Capture the cell that displays the provided text and extract its [x, y] central coordinate. 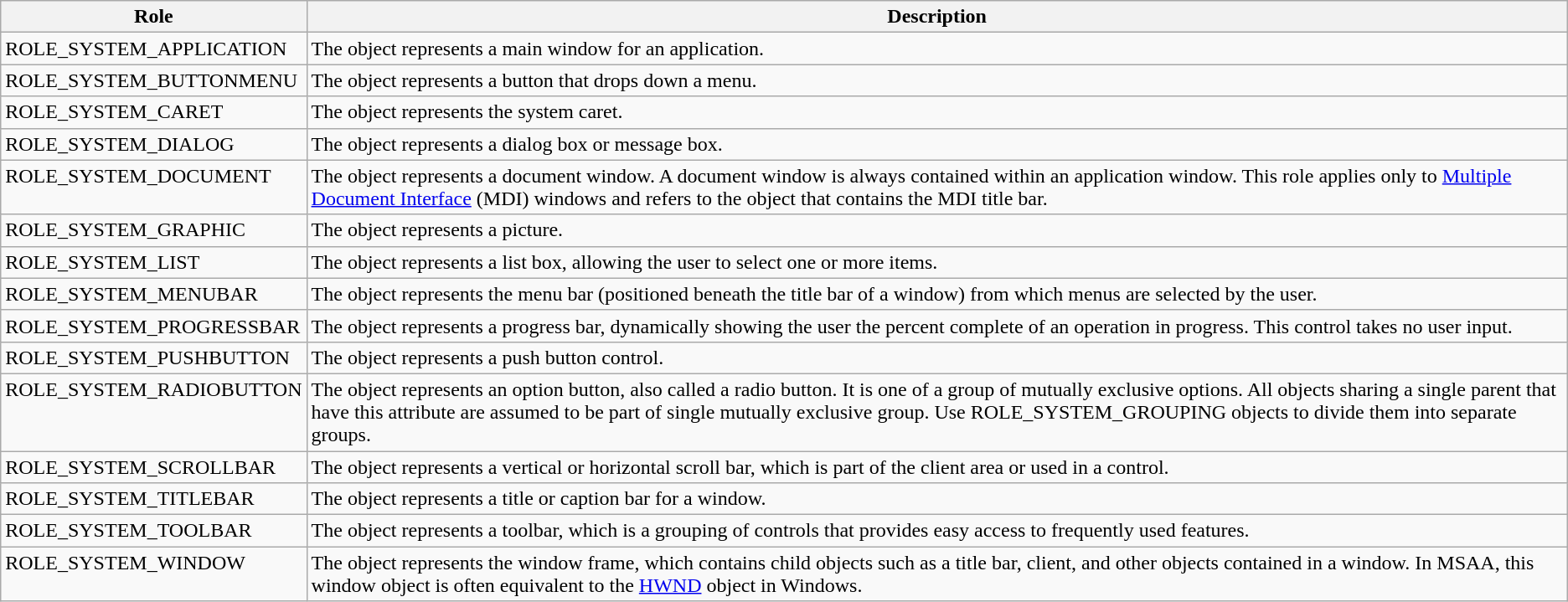
The object represents a title or caption bar for a window. [936, 499]
The object represents a dialog box or message box. [936, 144]
The object represents a vertical or horizontal scroll bar, which is part of the client area or used in a control. [936, 466]
ROLE_SYSTEM_MENUBAR [154, 294]
ROLE_SYSTEM_SCROLLBAR [154, 466]
The object represents a picture. [936, 230]
The object represents a button that drops down a menu. [936, 80]
The object represents a list box, allowing the user to select one or more items. [936, 262]
ROLE_SYSTEM_PROGRESSBAR [154, 326]
ROLE_SYSTEM_BUTTONMENU [154, 80]
ROLE_SYSTEM_CARET [154, 112]
ROLE_SYSTEM_LIST [154, 262]
ROLE_SYSTEM_DIALOG [154, 144]
Description [936, 17]
The object represents the system caret. [936, 112]
The object represents a toolbar, which is a grouping of controls that provides easy access to frequently used features. [936, 531]
The object represents a main window for an application. [936, 49]
ROLE_SYSTEM_TITLEBAR [154, 499]
ROLE_SYSTEM_RADIOBUTTON [154, 412]
The object represents the menu bar (positioned beneath the title bar of a window) from which menus are selected by the user. [936, 294]
The object represents a push button control. [936, 358]
ROLE_SYSTEM_DOCUMENT [154, 188]
ROLE_SYSTEM_TOOLBAR [154, 531]
Role [154, 17]
ROLE_SYSTEM_APPLICATION [154, 49]
ROLE_SYSTEM_WINDOW [154, 574]
ROLE_SYSTEM_PUSHBUTTON [154, 358]
ROLE_SYSTEM_GRAPHIC [154, 230]
